Provide the (x, y) coordinate of the cell's center where the given text is located.  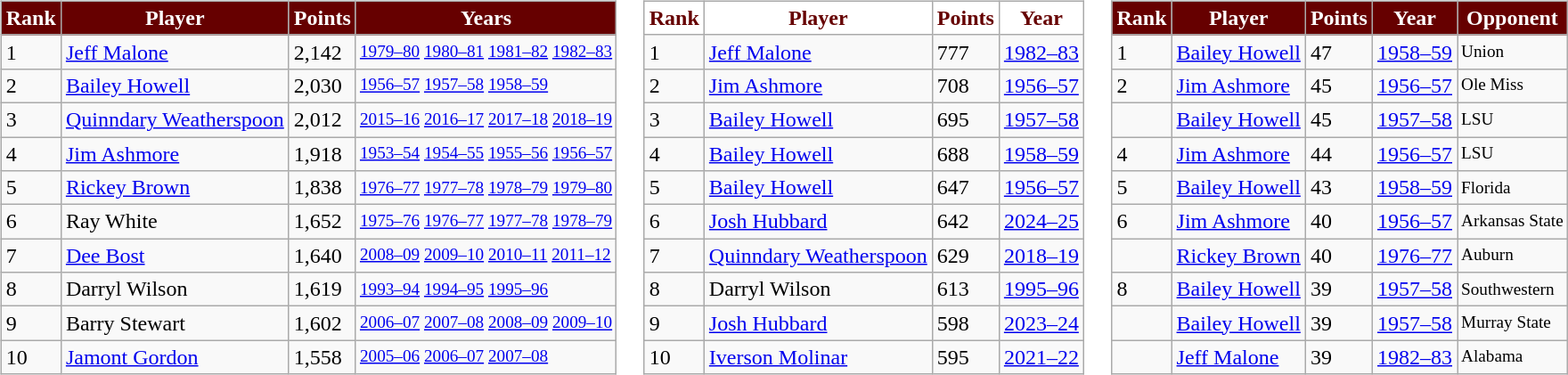
1,918 (323, 154)
1,558 (323, 357)
Union (1513, 52)
1976–77 (1415, 256)
Jamont Gordon (175, 357)
1,652 (323, 222)
Ray White (175, 222)
Years (486, 18)
Opponent (1513, 18)
595 (966, 357)
1,619 (323, 289)
Barry Stewart (175, 323)
2018–19 (1041, 256)
1993–94 1994–95 1995–96 (486, 289)
1,640 (323, 256)
598 (966, 323)
1,838 (323, 188)
695 (966, 119)
2024–25 (1041, 222)
43 (1338, 188)
2005–06 2006–07 2007–08 (486, 357)
1995–96 (1041, 289)
777 (966, 52)
1975–76 1976–77 1977–78 1978–79 (486, 222)
Iverson Molinar (818, 357)
2,030 (323, 86)
2,012 (323, 119)
2023–24 (1041, 323)
2,142 (323, 52)
Alabama (1513, 357)
2021–22 (1041, 357)
1956–57 1957–58 1958–59 (486, 86)
647 (966, 188)
688 (966, 154)
2015–16 2016–17 2017–18 2018–19 (486, 119)
642 (966, 222)
2006–07 2007–08 2008–09 2009–10 (486, 323)
Ole Miss (1513, 86)
1976–77 1977–78 1978–79 1979–80 (486, 188)
Murray State (1513, 323)
Arkansas State (1513, 222)
1953–54 1954–55 1955–56 1956–57 (486, 154)
Southwestern (1513, 289)
44 (1338, 154)
2008–09 2009–10 2010–11 2011–12 (486, 256)
629 (966, 256)
47 (1338, 52)
1979–80 1980–81 1981–82 1982–83 (486, 52)
708 (966, 86)
1,602 (323, 323)
Florida (1513, 188)
613 (966, 289)
Dee Bost (175, 256)
Auburn (1513, 256)
